Extract the (x, y) coordinate from the center of the cell holding the provided text.  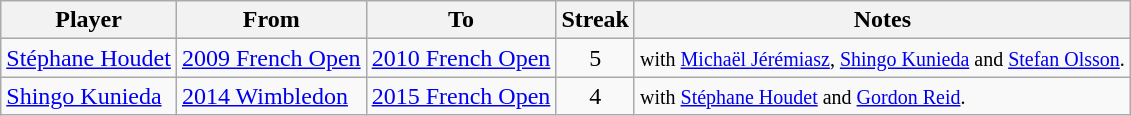
Stéphane Houdet (89, 58)
Notes (882, 20)
with Michaël Jérémiasz, Shingo Kunieda and Stefan Olsson. (882, 58)
To (461, 20)
4 (596, 96)
with Stéphane Houdet and Gordon Reid. (882, 96)
Shingo Kunieda (89, 96)
5 (596, 58)
From (271, 20)
2014 Wimbledon (271, 96)
Player (89, 20)
Streak (596, 20)
2009 French Open (271, 58)
2015 French Open (461, 96)
2010 French Open (461, 58)
